Detect which cell encompasses the target text, then output its [x, y] center coordinate. 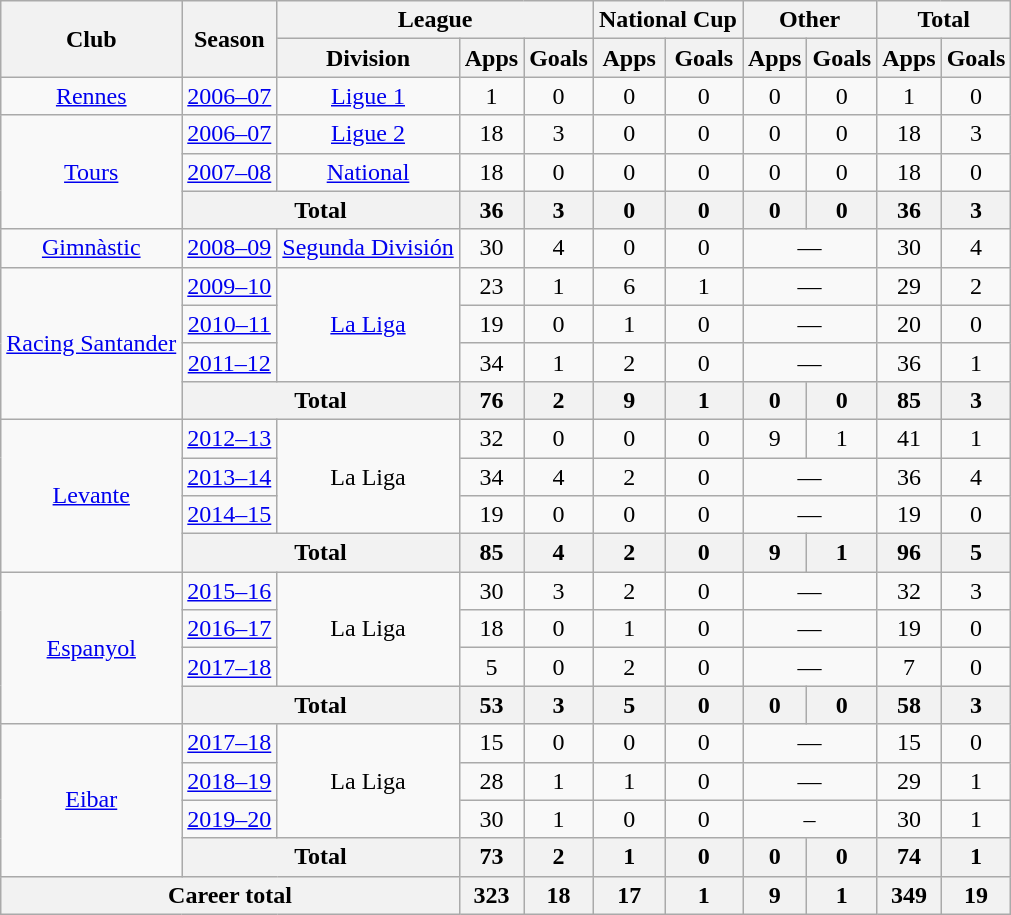
6 [629, 286]
Racing Santander [92, 343]
2008–09 [230, 248]
Division [368, 58]
53 [491, 705]
Tours [92, 172]
National Cup [668, 20]
20 [909, 324]
League [436, 20]
76 [491, 400]
2014–15 [230, 515]
– [809, 819]
58 [909, 705]
Ligue 2 [368, 134]
96 [909, 553]
Other [809, 20]
Career total [230, 895]
2012–13 [230, 438]
74 [909, 857]
Ligue 1 [368, 96]
Eibar [92, 800]
2007–08 [230, 172]
2018–19 [230, 781]
Espanyol [92, 648]
2013–14 [230, 477]
Levante [92, 495]
349 [909, 895]
41 [909, 438]
2010–11 [230, 324]
2015–16 [230, 591]
Club [92, 39]
73 [491, 857]
23 [491, 286]
323 [491, 895]
2016–17 [230, 629]
Season [230, 39]
National [368, 172]
Segunda División [368, 248]
Rennes [92, 96]
2019–20 [230, 819]
2011–12 [230, 362]
17 [629, 895]
2009–10 [230, 286]
28 [491, 781]
7 [909, 667]
Gimnàstic [92, 248]
